From the cell containing the given text, extract its center point as [x, y] coordinate. 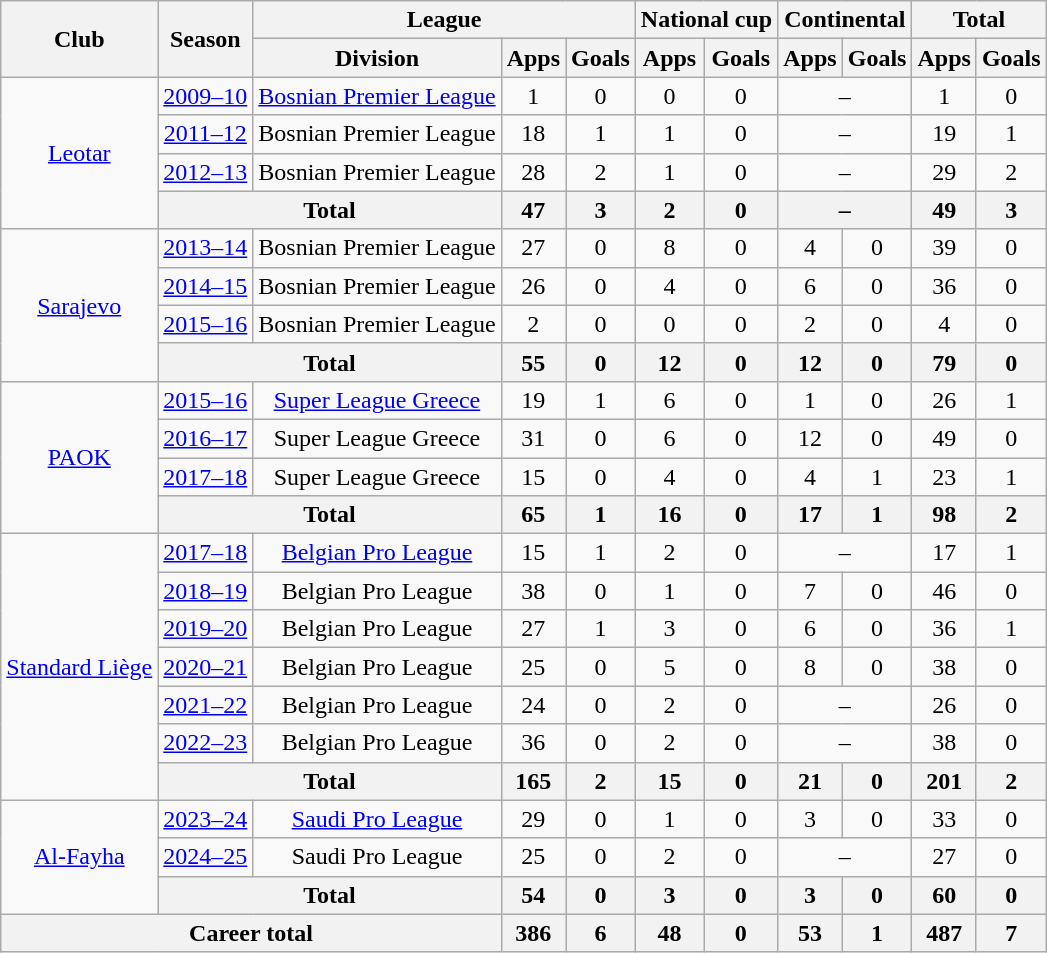
2016–17 [206, 438]
16 [669, 515]
2022–23 [206, 743]
98 [944, 515]
2020–21 [206, 667]
201 [944, 781]
PAOK [80, 457]
National cup [706, 20]
2014–15 [206, 286]
39 [944, 248]
2011–12 [206, 134]
54 [533, 895]
79 [944, 362]
5 [669, 667]
487 [944, 933]
Al-Fayha [80, 857]
21 [810, 781]
23 [944, 477]
Club [80, 39]
2013–14 [206, 248]
31 [533, 438]
46 [944, 591]
2023–24 [206, 819]
Sarajevo [80, 305]
Leotar [80, 153]
55 [533, 362]
Career total [251, 933]
2009–10 [206, 96]
33 [944, 819]
Standard Liège [80, 667]
League [444, 20]
48 [669, 933]
Division [377, 58]
47 [533, 210]
2024–25 [206, 857]
53 [810, 933]
2012–13 [206, 172]
24 [533, 705]
386 [533, 933]
18 [533, 134]
2018–19 [206, 591]
2019–20 [206, 629]
Season [206, 39]
Continental [845, 20]
28 [533, 172]
65 [533, 515]
60 [944, 895]
165 [533, 781]
2021–22 [206, 705]
